Identify which cell holds the provided text, then report its (x, y) central coordinate. 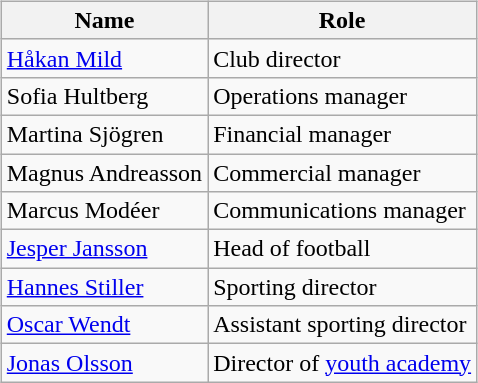
Martina Sjögren (104, 134)
Operations manager (342, 96)
Hannes Stiller (104, 287)
Financial manager (342, 134)
Håkan Mild (104, 58)
Oscar Wendt (104, 325)
Sporting director (342, 287)
Marcus Modéer (104, 211)
Head of football (342, 249)
Magnus Andreasson (104, 173)
Commercial manager (342, 173)
Name (104, 20)
Communications manager (342, 211)
Sofia Hultberg (104, 96)
Club director (342, 58)
Role (342, 20)
Jonas Olsson (104, 363)
Assistant sporting director (342, 325)
Jesper Jansson (104, 249)
Director of youth academy (342, 363)
